Determine the [X, Y] coordinate at the center of the cell enclosing the given text.  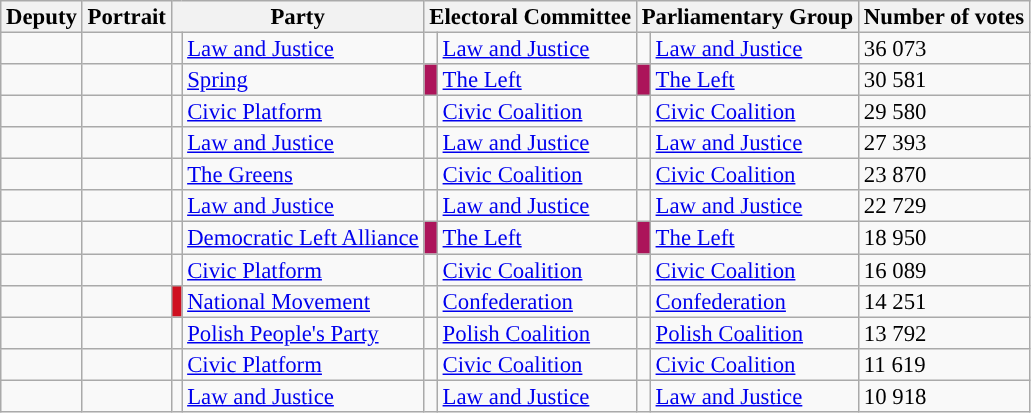
Democratic Left Alliance [303, 238]
13 792 [944, 333]
The Greens [303, 175]
Parliamentary Group [747, 17]
Spring [303, 80]
Deputy [42, 17]
29 580 [944, 112]
22 729 [944, 206]
Portrait [126, 17]
14 251 [944, 301]
10 918 [944, 396]
Party [298, 17]
National Movement [303, 301]
Number of votes [944, 17]
23 870 [944, 175]
Polish People's Party [303, 333]
18 950 [944, 238]
11 619 [944, 364]
30 581 [944, 80]
27 393 [944, 143]
36 073 [944, 49]
16 089 [944, 270]
Electoral Committee [530, 17]
